Return (X, Y) of the center of cell containing provided text 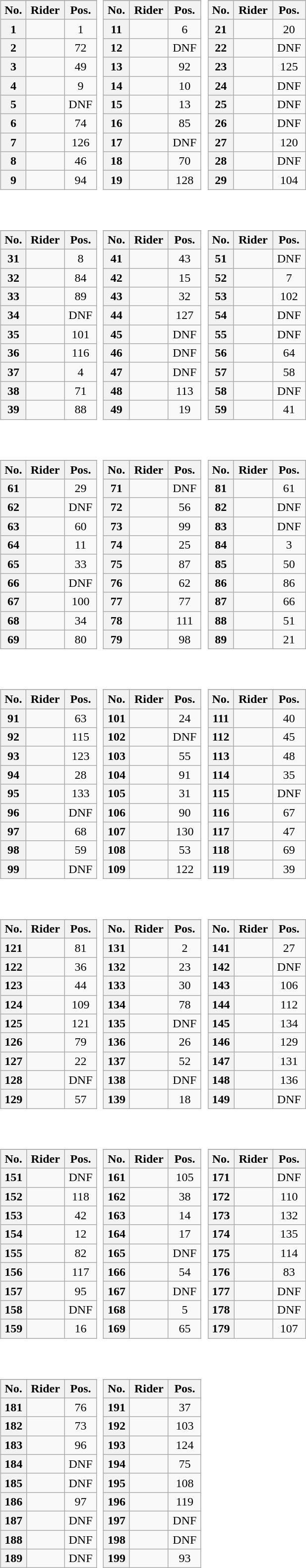
137 (117, 1061)
110 (289, 1196)
154 (13, 1234)
199 (117, 1559)
149 (221, 1099)
185 (13, 1483)
171 (221, 1178)
181 (13, 1407)
142 (221, 967)
196 (117, 1502)
90 (184, 813)
177 (221, 1291)
194 (117, 1464)
161 (117, 1178)
40 (289, 718)
139 (117, 1099)
187 (13, 1520)
130 (184, 831)
No. Rider Pos. 131 2 132 23 133 30 134 78 135 DNF 136 26 137 52 138 DNF 139 18 (154, 1007)
50 (289, 564)
186 (13, 1502)
157 (13, 1291)
No. Rider Pos. 101 24 102 DNF 103 55 104 91 105 31 106 90 107 130 108 53 109 122 (154, 777)
120 (289, 142)
172 (221, 1196)
144 (221, 1004)
10 (184, 86)
174 (221, 1234)
143 (221, 986)
138 (117, 1080)
164 (117, 1234)
179 (221, 1328)
152 (13, 1196)
30 (184, 986)
178 (221, 1310)
166 (117, 1272)
No. Rider Pos. 161 105 162 38 163 14 164 17 165 DNF 166 54 167 DNF 168 5 169 65 (154, 1237)
158 (13, 1310)
198 (117, 1539)
141 (221, 948)
100 (80, 602)
188 (13, 1539)
153 (13, 1215)
182 (13, 1426)
168 (117, 1310)
176 (221, 1272)
163 (117, 1215)
145 (221, 1023)
173 (221, 1215)
183 (13, 1445)
No. Rider Pos. 41 43 42 15 43 32 44 127 45 DNF 46 DNF 47 DNF 48 113 49 19 (154, 318)
151 (13, 1178)
146 (221, 1042)
195 (117, 1483)
193 (117, 1445)
155 (13, 1253)
167 (117, 1291)
175 (221, 1253)
147 (221, 1061)
189 (13, 1559)
No. Rider Pos. 71 DNF 72 56 73 99 74 25 75 87 76 62 77 77 78 111 79 98 (154, 548)
70 (184, 161)
192 (117, 1426)
169 (117, 1328)
148 (221, 1080)
191 (117, 1407)
184 (13, 1464)
159 (13, 1328)
197 (117, 1520)
60 (80, 526)
80 (80, 639)
156 (13, 1272)
20 (289, 29)
165 (117, 1253)
162 (117, 1196)
